Locate the cell with the specified text and output its (x, y) center coordinate. 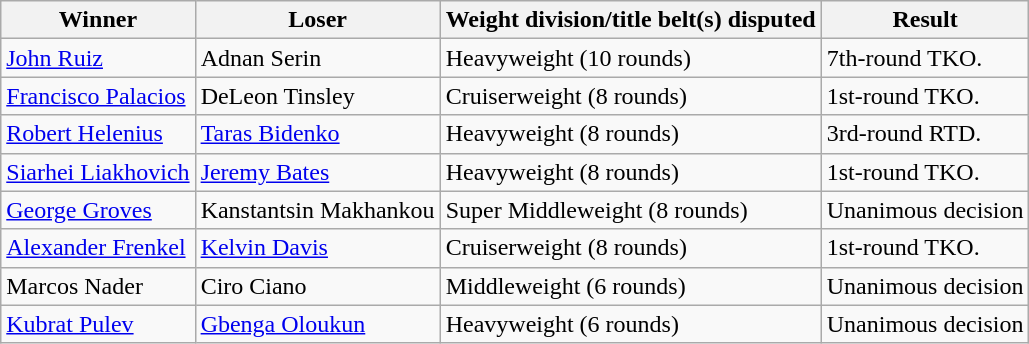
George Groves (98, 210)
Francisco Palacios (98, 96)
Marcos Nader (98, 286)
John Ruiz (98, 58)
Adnan Serin (318, 58)
Siarhei Liakhovich (98, 172)
Kanstantsin Makhankou (318, 210)
Heavyweight (10 rounds) (630, 58)
Gbenga Oloukun (318, 324)
3rd-round RTD. (925, 134)
Winner (98, 20)
Middleweight (6 rounds) (630, 286)
DeLeon Tinsley (318, 96)
Super Middleweight (8 rounds) (630, 210)
Result (925, 20)
Kubrat Pulev (98, 324)
Heavyweight (6 rounds) (630, 324)
Loser (318, 20)
Ciro Ciano (318, 286)
Taras Bidenko (318, 134)
Jeremy Bates (318, 172)
7th-round TKO. (925, 58)
Robert Helenius (98, 134)
Alexander Frenkel (98, 248)
Weight division/title belt(s) disputed (630, 20)
Kelvin Davis (318, 248)
